Search for the cell housing the specified text and yield its (x, y) center coordinate. 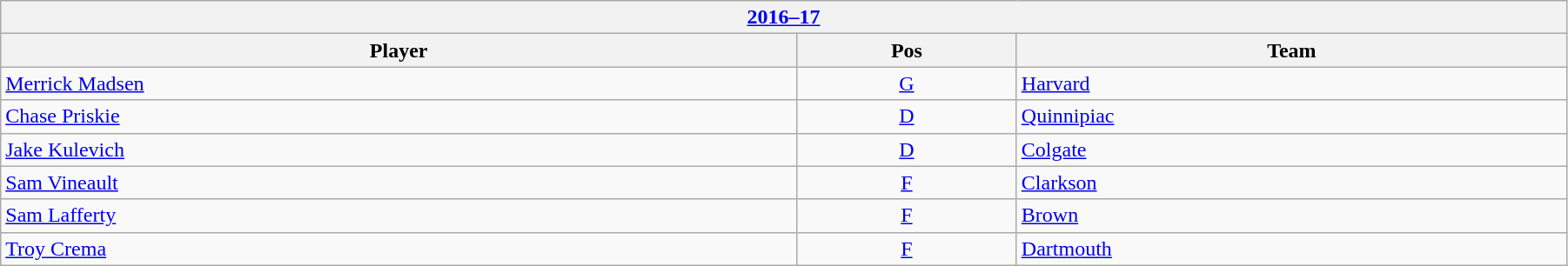
Pos (907, 50)
Jake Kulevich (399, 150)
Troy Crema (399, 249)
Dartmouth (1291, 249)
Clarkson (1291, 183)
Quinnipiac (1291, 116)
Chase Priskie (399, 116)
Merrick Madsen (399, 83)
Sam Vineault (399, 183)
G (907, 83)
Colgate (1291, 150)
2016–17 (784, 17)
Sam Lafferty (399, 216)
Player (399, 50)
Brown (1291, 216)
Harvard (1291, 83)
Team (1291, 50)
